For the text-containing cell, return its midpoint in [x, y] coordinate format. 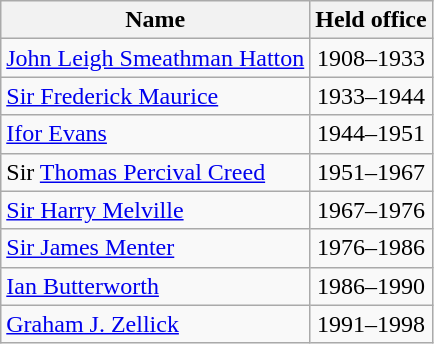
Sir Harry Melville [156, 210]
1991–1998 [371, 324]
Sir Thomas Percival Creed [156, 172]
Name [156, 20]
1976–1986 [371, 248]
1986–1990 [371, 286]
1933–1944 [371, 96]
Graham J. Zellick [156, 324]
Held office [371, 20]
Sir James Menter [156, 248]
John Leigh Smeathman Hatton [156, 58]
Ifor Evans [156, 134]
Sir Frederick Maurice [156, 96]
1908–1933 [371, 58]
Ian Butterworth [156, 286]
1944–1951 [371, 134]
1951–1967 [371, 172]
1967–1976 [371, 210]
